Return [X, Y] of the center of cell containing provided text 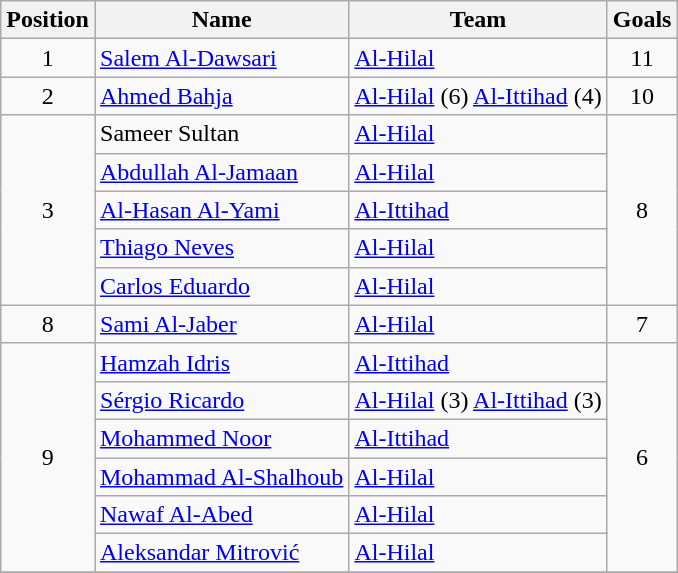
9 [48, 457]
Al-Hilal (3) Al-Ittihad (3) [478, 400]
Sameer Sultan [221, 134]
10 [642, 96]
Name [221, 20]
7 [642, 324]
Team [478, 20]
6 [642, 457]
Carlos Eduardo [221, 286]
3 [48, 210]
Salem Al-Dawsari [221, 58]
Sami Al-Jaber [221, 324]
Nawaf Al-Abed [221, 515]
Abdullah Al-Jamaan [221, 172]
1 [48, 58]
Al-Hilal (6) Al-Ittihad (4) [478, 96]
Mohammed Noor [221, 438]
Ahmed Bahja [221, 96]
Aleksandar Mitrović [221, 553]
Sérgio Ricardo [221, 400]
Mohammad Al-Shalhoub [221, 477]
11 [642, 58]
Hamzah Idris [221, 362]
Position [48, 20]
Thiago Neves [221, 248]
Al-Hasan Al-Yami [221, 210]
2 [48, 96]
Goals [642, 20]
